Identify which cell holds the provided text, then report its (x, y) central coordinate. 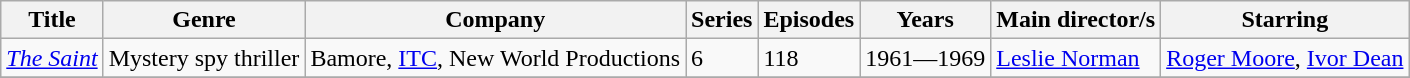
Series (722, 20)
Leslie Norman (1076, 58)
6 (722, 58)
Mystery spy thriller (204, 58)
118 (809, 58)
Company (496, 20)
Years (926, 20)
Main director/s (1076, 20)
Title (52, 20)
Starring (1285, 20)
The Saint (52, 58)
Bamore, ITC, New World Productions (496, 58)
Roger Moore, Ivor Dean (1285, 58)
Episodes (809, 20)
1961—1969 (926, 58)
Genre (204, 20)
